Identify which cell holds the provided text, then report its (X, Y) central coordinate. 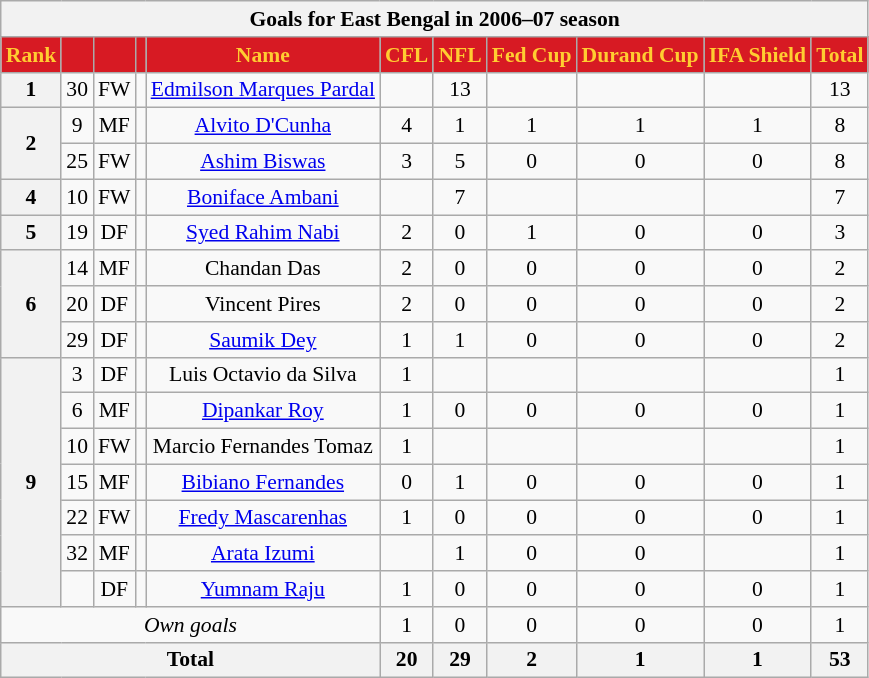
Luis Octavio da Silva (263, 375)
IFA Shield (758, 55)
15 (77, 482)
25 (77, 162)
Own goals (190, 625)
Boniface Ambani (263, 197)
Rank (32, 55)
Marcio Fernandes Tomaz (263, 447)
19 (77, 233)
30 (77, 90)
Chandan Das (263, 269)
Bibiano Fernandes (263, 482)
CFL (406, 55)
Arata Izumi (263, 554)
14 (77, 269)
22 (77, 518)
Goals for East Bengal in 2006–07 season (435, 19)
Name (263, 55)
Alvito D'Cunha (263, 126)
NFL (460, 55)
Syed Rahim Nabi (263, 233)
Yumnam Raju (263, 589)
53 (840, 660)
Durand Cup (640, 55)
32 (77, 554)
Saumik Dey (263, 340)
Vincent Pires (263, 304)
Fed Cup (532, 55)
Fredy Mascarenhas (263, 518)
Dipankar Roy (263, 411)
Edmilson Marques Pardal (263, 90)
Ashim Biswas (263, 162)
